Return [x, y] of the center of cell containing provided text 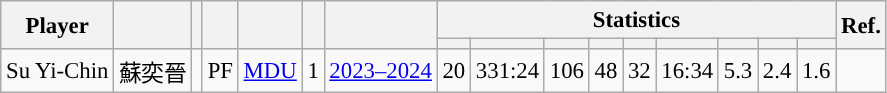
331:24 [508, 71]
16:34 [688, 71]
20 [454, 71]
1.6 [816, 71]
PF [220, 71]
2023–2024 [380, 71]
Player [58, 25]
MDU [270, 71]
48 [606, 71]
Statistics [636, 20]
5.3 [738, 71]
Ref. [861, 25]
1 [313, 71]
2.4 [778, 71]
Su Yi-Chin [58, 71]
蘇奕晉 [153, 71]
32 [640, 71]
106 [566, 71]
